For the text-containing cell, return its midpoint in (X, Y) coordinate format. 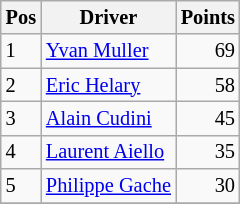
3 (21, 118)
Points (208, 17)
35 (208, 152)
Laurent Aiello (108, 152)
Philippe Gache (108, 186)
Eric Helary (108, 85)
4 (21, 152)
58 (208, 85)
45 (208, 118)
30 (208, 186)
Driver (108, 17)
Yvan Muller (108, 51)
69 (208, 51)
1 (21, 51)
Pos (21, 17)
5 (21, 186)
Alain Cudini (108, 118)
2 (21, 85)
